Detect which cell encompasses the target text, then output its (X, Y) center coordinate. 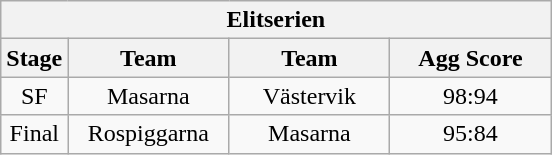
Agg Score (470, 58)
Rospiggarna (148, 134)
Västervik (310, 96)
SF (34, 96)
Final (34, 134)
Elitserien (276, 20)
95:84 (470, 134)
98:94 (470, 96)
Stage (34, 58)
